Detect which cell encompasses the target text, then output its (x, y) center coordinate. 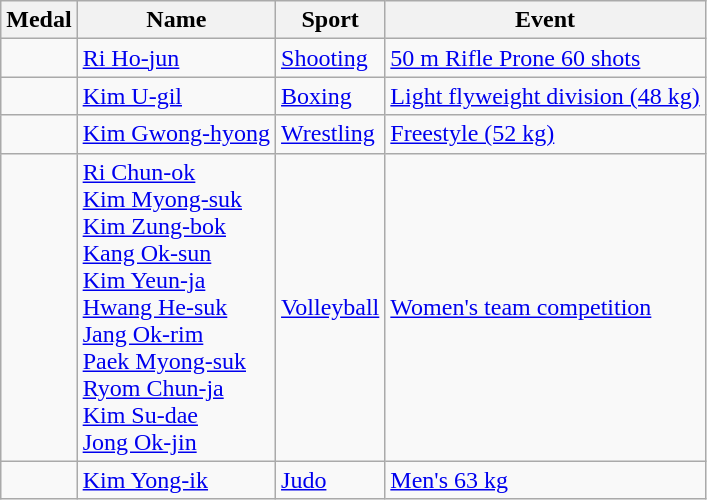
Freestyle (52 kg) (545, 134)
Judo (330, 480)
Women's team competition (545, 307)
Wrestling (330, 134)
Volleyball (330, 307)
50 m Rifle Prone 60 shots (545, 58)
Medal (39, 20)
Boxing (330, 96)
Sport (330, 20)
Kim Gwong-hyong (176, 134)
Shooting (330, 58)
Men's 63 kg (545, 480)
Event (545, 20)
Kim U-gil (176, 96)
Ri Ho-jun (176, 58)
Kim Yong-ik (176, 480)
Light flyweight division (48 kg) (545, 96)
Name (176, 20)
Ri Chun-ok Kim Myong-suk Kim Zung-bok Kang Ok-sun Kim Yeun-ja Hwang He-suk Jang Ok-rim Paek Myong-suk Ryom Chun-ja Kim Su-dae Jong Ok-jin (176, 307)
